Return the [X, Y] coordinate for the center point of the cell that contains the specified text.  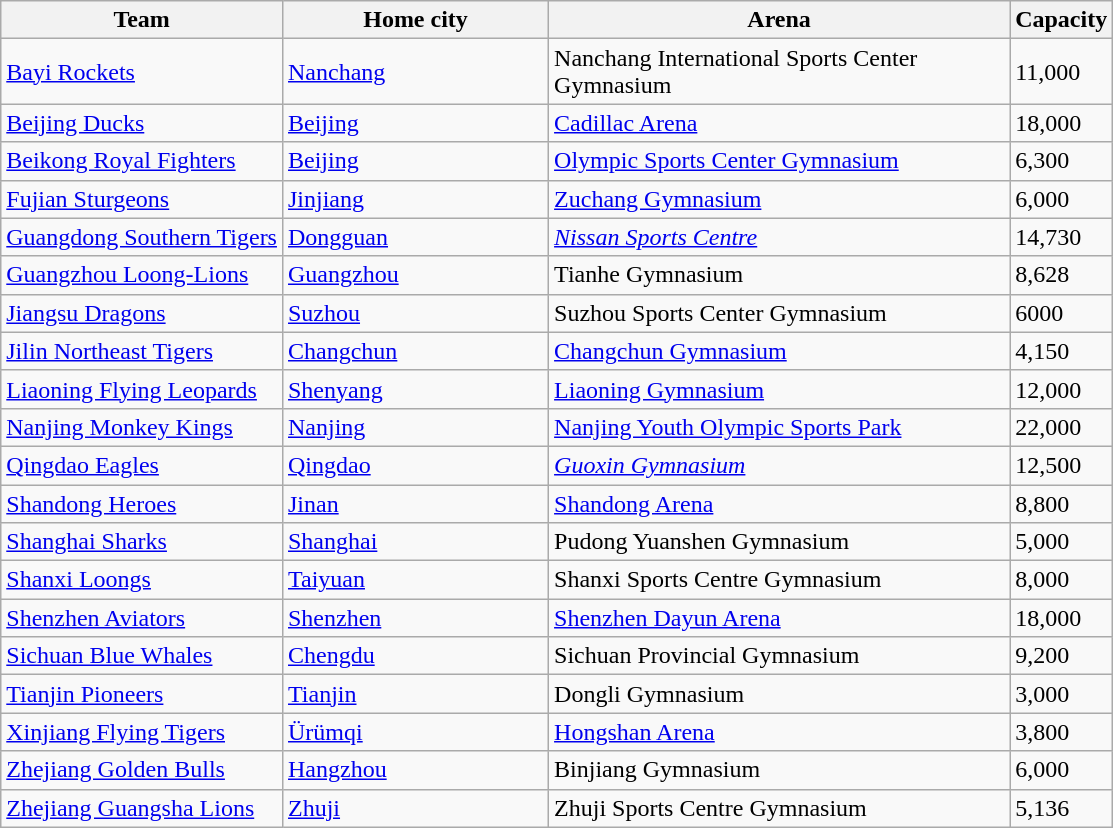
Sichuan Provincial Gymnasium [780, 656]
Shanxi Sports Centre Gymnasium [780, 580]
Nanchang [415, 72]
Dongli Gymnasium [780, 694]
12,000 [1062, 389]
Nanjing Youth Olympic Sports Park [780, 427]
Zuchang Gymnasium [780, 199]
Jiangsu Dragons [142, 313]
9,200 [1062, 656]
8,628 [1062, 275]
12,500 [1062, 465]
Shenzhen [415, 618]
Suzhou [415, 313]
Shenyang [415, 389]
Fujian Sturgeons [142, 199]
Hangzhou [415, 770]
Shandong Heroes [142, 503]
Nanjing [415, 427]
Guangzhou Loong-Lions [142, 275]
3,800 [1062, 732]
Pudong Yuanshen Gymnasium [780, 542]
Zhejiang Golden Bulls [142, 770]
Bayi Rockets [142, 72]
Changchun [415, 351]
Tianhe Gymnasium [780, 275]
Liaoning Gymnasium [780, 389]
6000 [1062, 313]
5,000 [1062, 542]
Jilin Northeast Tigers [142, 351]
Shanghai [415, 542]
Shanxi Loongs [142, 580]
Capacity [1062, 20]
Zhuji Sports Centre Gymnasium [780, 808]
Taiyuan [415, 580]
Olympic Sports Center Gymnasium [780, 161]
5,136 [1062, 808]
Binjiang Gymnasium [780, 770]
Chengdu [415, 656]
Guangdong Southern Tigers [142, 237]
Qingdao [415, 465]
8,800 [1062, 503]
Ürümqi [415, 732]
3,000 [1062, 694]
Home city [415, 20]
4,150 [1062, 351]
Guangzhou [415, 275]
Beikong Royal Fighters [142, 161]
Jinan [415, 503]
Shanghai Sharks [142, 542]
22,000 [1062, 427]
Cadillac Arena [780, 123]
Xinjiang Flying Tigers [142, 732]
11,000 [1062, 72]
14,730 [1062, 237]
Sichuan Blue Whales [142, 656]
6,300 [1062, 161]
Nanchang International Sports Center Gymnasium [780, 72]
Shenzhen Aviators [142, 618]
Shandong Arena [780, 503]
Suzhou Sports Center Gymnasium [780, 313]
Shenzhen Dayun Arena [780, 618]
Beijing Ducks [142, 123]
Changchun Gymnasium [780, 351]
Zhuji [415, 808]
Qingdao Eagles [142, 465]
Tianjin [415, 694]
Jinjiang [415, 199]
Dongguan [415, 237]
Tianjin Pioneers [142, 694]
Guoxin Gymnasium [780, 465]
Hongshan Arena [780, 732]
8,000 [1062, 580]
Arena [780, 20]
Nanjing Monkey Kings [142, 427]
Zhejiang Guangsha Lions [142, 808]
Team [142, 20]
Nissan Sports Centre [780, 237]
Liaoning Flying Leopards [142, 389]
